Pinpoint the cell where the given text exists, returning its [x, y] midpoint coordinate. 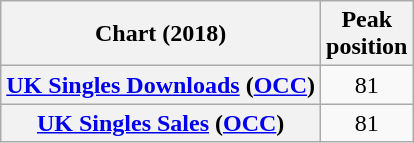
UK Singles Sales (OCC) [161, 123]
Peakposition [367, 34]
UK Singles Downloads (OCC) [161, 85]
Chart (2018) [161, 34]
